Locate the cell with the specified text and output its [x, y] center coordinate. 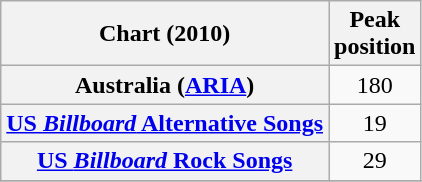
Chart (2010) [165, 34]
Australia (ARIA) [165, 85]
29 [375, 161]
19 [375, 123]
Peakposition [375, 34]
180 [375, 85]
US Billboard Alternative Songs [165, 123]
US Billboard Rock Songs [165, 161]
